Pinpoint the cell where the given text exists, returning its [X, Y] midpoint coordinate. 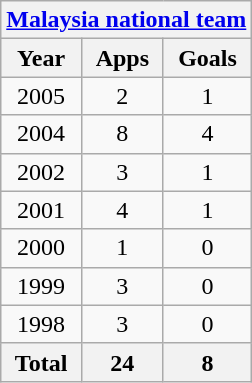
24 [122, 362]
2001 [42, 210]
2 [122, 96]
2000 [42, 248]
1999 [42, 286]
1998 [42, 324]
Malaysia national team [126, 20]
Total [42, 362]
2005 [42, 96]
2002 [42, 172]
Goals [208, 58]
Year [42, 58]
2004 [42, 134]
Apps [122, 58]
